Determine the (x, y) coordinate at the center of the cell enclosing the given text.  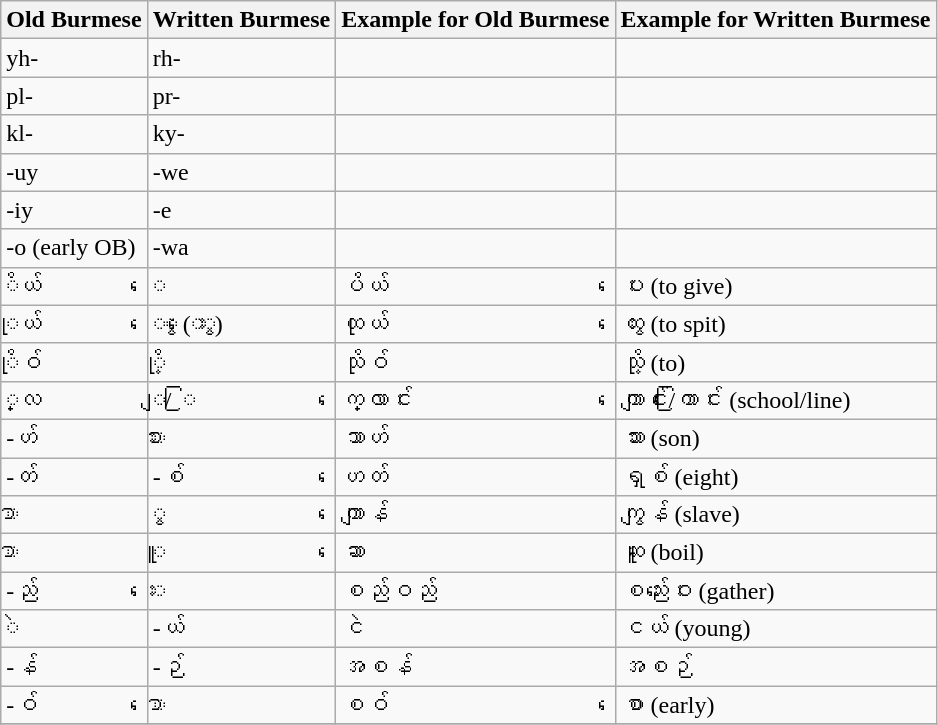
-တ် (74, 477)
ပေး (to give) (776, 286)
-iy (74, 210)
‌ေး (242, 591)
-ဝ် (74, 705)
ပိယ် (476, 286)
-ဉ် (242, 667)
ိုဝ် (74, 362)
ို့ (242, 362)
သား (son) (776, 438)
ူ (242, 553)
ရှစ် (eight) (776, 477)
-uy (74, 172)
က္လောင်း (476, 400)
သိုဝ် (476, 362)
ကျောင်း/ကြောင်း (school/line) (776, 400)
ဟေတ် (476, 477)
စည်းဝေး (gather) (776, 591)
-န် (74, 667)
္လ (74, 400)
ငဲ (476, 629)
Example for Written Burmese (776, 20)
အစန် (476, 667)
သို့ (to) (776, 362)
ဆူ (boil) (776, 553)
‌ေွ (‌ေွး) (242, 324)
-ယ် (242, 629)
Example for Old Burmese (476, 20)
သာဟ် (476, 438)
-ဟ် (74, 438)
-o (early OB) (74, 248)
ား (242, 438)
ကျောန် (476, 515)
ထွေး (to spit) (776, 324)
ဲ (74, 629)
ငယ် (young) (776, 629)
ုယ် (74, 324)
စော (early) (776, 705)
Written Burmese (242, 20)
rh- (242, 58)
-we (242, 172)
‌ေ (242, 286)
ထုယ် (476, 324)
ွ (242, 515)
pr- (242, 96)
အစဉ် (776, 667)
yh- (74, 58)
ိယ် (74, 286)
ာ (74, 515)
-စ် (242, 477)
pl- (74, 96)
စဝ် (476, 705)
-wa (242, 248)
ky- (242, 134)
Old Burmese (74, 20)
-e (242, 210)
ျ/ ြ (242, 400)
kl- (74, 134)
-ည် (74, 591)
ကျွန် (slave) (776, 515)
ဆော (476, 553)
စည်ဝည် (476, 591)
